Return [X, Y] of the center of cell containing provided text 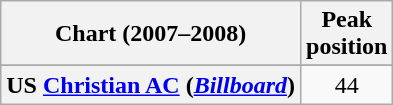
US Christian AC (Billboard) [151, 85]
Peakposition [347, 34]
Chart (2007–2008) [151, 34]
44 [347, 85]
